Locate the cell with the specified text and output its (X, Y) center coordinate. 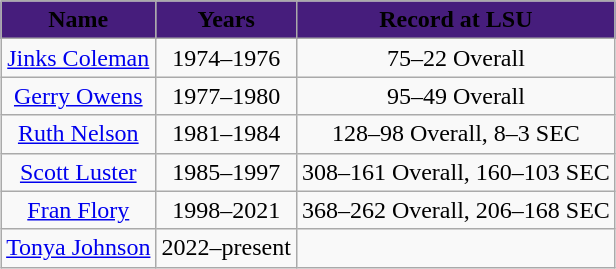
1981–1984 (226, 134)
1998–2021 (226, 210)
Record at LSU (456, 20)
95–49 Overall (456, 96)
75–22 Overall (456, 58)
Years (226, 20)
Name (78, 20)
128–98 Overall, 8–3 SEC (456, 134)
Tonya Johnson (78, 248)
Gerry Owens (78, 96)
1974–1976 (226, 58)
1977–1980 (226, 96)
Jinks Coleman (78, 58)
308–161 Overall, 160–103 SEC (456, 172)
2022–present (226, 248)
Ruth Nelson (78, 134)
Fran Flory (78, 210)
Scott Luster (78, 172)
368–262 Overall, 206–168 SEC (456, 210)
1985–1997 (226, 172)
